Identify which cell holds the provided text, then report its (x, y) central coordinate. 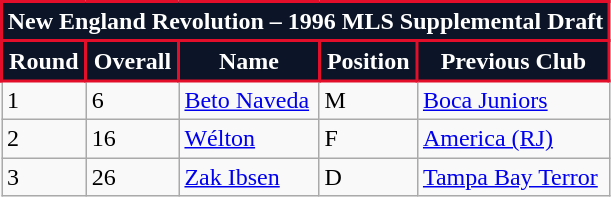
6 (132, 100)
America (RJ) (513, 138)
D (368, 177)
16 (132, 138)
1 (44, 100)
3 (44, 177)
Zak Ibsen (249, 177)
Tampa Bay Terror (513, 177)
Position (368, 61)
2 (44, 138)
Boca Juniors (513, 100)
M (368, 100)
Wélton (249, 138)
New England Revolution – 1996 MLS Supplemental Draft (306, 22)
Name (249, 61)
F (368, 138)
26 (132, 177)
Round (44, 61)
Previous Club (513, 61)
Overall (132, 61)
Beto Naveda (249, 100)
